Provide the [X, Y] coordinate of the cell's center where the given text is located.  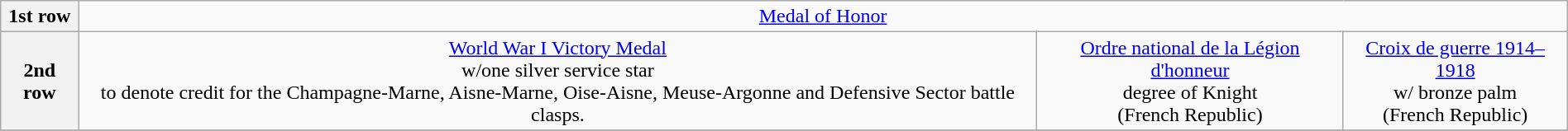
2nd row [40, 81]
Ordre national de la Légion d'honneur degree of Knight (French Republic) [1190, 81]
Medal of Honor [823, 16]
Croix de guerre 1914–1918 w/ bronze palm (French Republic) [1456, 81]
1st row [40, 16]
